Return (X, Y) of the center of cell containing provided text 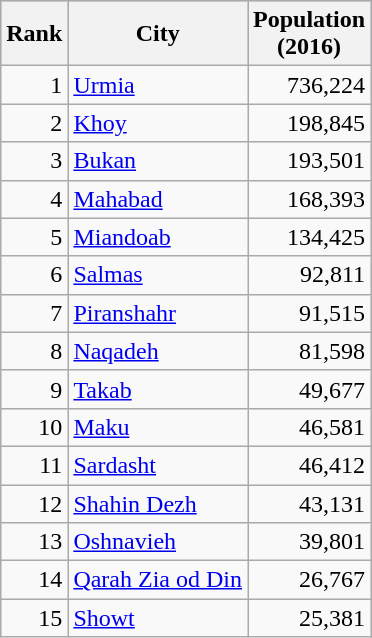
5 (34, 237)
9 (34, 389)
1 (34, 85)
10 (34, 427)
8 (34, 351)
Bukan (158, 161)
Showt (158, 618)
14 (34, 580)
Piranshahr (158, 313)
4 (34, 199)
Takab (158, 389)
25,381 (310, 618)
92,811 (310, 275)
Miandoab (158, 237)
3 (34, 161)
Rank (34, 34)
13 (34, 542)
6 (34, 275)
11 (34, 465)
134,425 (310, 237)
12 (34, 503)
43,131 (310, 503)
198,845 (310, 123)
Population(2016) (310, 34)
Maku (158, 427)
46,581 (310, 427)
39,801 (310, 542)
Urmia (158, 85)
49,677 (310, 389)
City (158, 34)
Shahin Dezh (158, 503)
168,393 (310, 199)
Oshnavieh (158, 542)
Mahabad (158, 199)
26,767 (310, 580)
2 (34, 123)
Sardasht (158, 465)
736,224 (310, 85)
193,501 (310, 161)
91,515 (310, 313)
Naqadeh (158, 351)
7 (34, 313)
81,598 (310, 351)
Khoy (158, 123)
Salmas (158, 275)
15 (34, 618)
Qarah Zia od Din (158, 580)
46,412 (310, 465)
